Pinpoint the cell where the given text exists, returning its [x, y] midpoint coordinate. 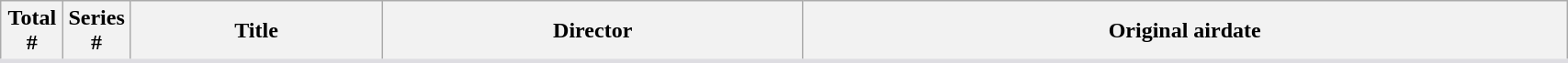
Total# [32, 31]
Director [593, 31]
Series# [96, 31]
Original airdate [1185, 31]
Title [255, 31]
